For the text-containing cell, return its midpoint in (x, y) coordinate format. 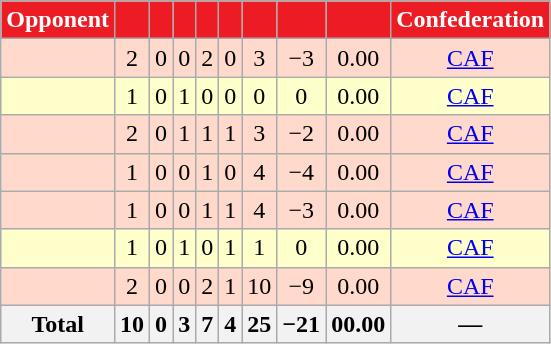
−2 (302, 134)
Confederation (470, 20)
−9 (302, 286)
Opponent (58, 20)
00.00 (358, 324)
−21 (302, 324)
Total (58, 324)
7 (208, 324)
25 (260, 324)
−4 (302, 172)
— (470, 324)
